Provide the (x, y) coordinate of the cell's center where the given text is located.  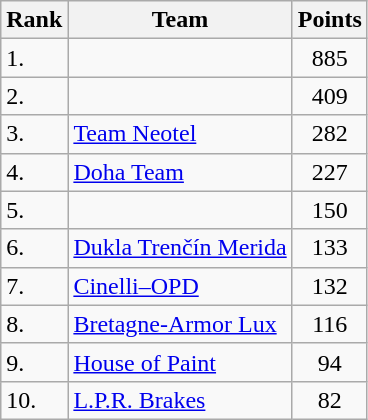
Bretagne-Armor Lux (180, 324)
82 (330, 400)
7. (34, 286)
6. (34, 248)
Rank (34, 20)
Cinelli–OPD (180, 286)
885 (330, 58)
Team Neotel (180, 134)
282 (330, 134)
10. (34, 400)
9. (34, 362)
150 (330, 210)
132 (330, 286)
133 (330, 248)
8. (34, 324)
Team (180, 20)
L.P.R. Brakes (180, 400)
House of Paint (180, 362)
Dukla Trenčín Merida (180, 248)
94 (330, 362)
409 (330, 96)
116 (330, 324)
Points (330, 20)
5. (34, 210)
2. (34, 96)
Doha Team (180, 172)
3. (34, 134)
4. (34, 172)
227 (330, 172)
1. (34, 58)
